Find where the given text appears and provide that cell's center as (X, Y) coordinate. 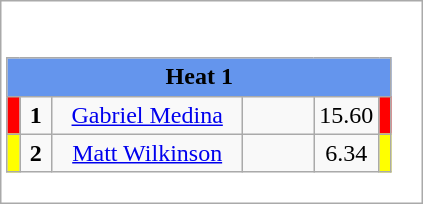
Heat 1 (199, 77)
6.34 (346, 153)
2 (36, 153)
Heat 1 1 Gabriel Medina 15.60 2 Matt Wilkinson 6.34 (212, 102)
Gabriel Medina (148, 115)
1 (36, 115)
Matt Wilkinson (148, 153)
15.60 (346, 115)
